Return the (x, y) coordinate for the center point of the cell that contains the specified text.  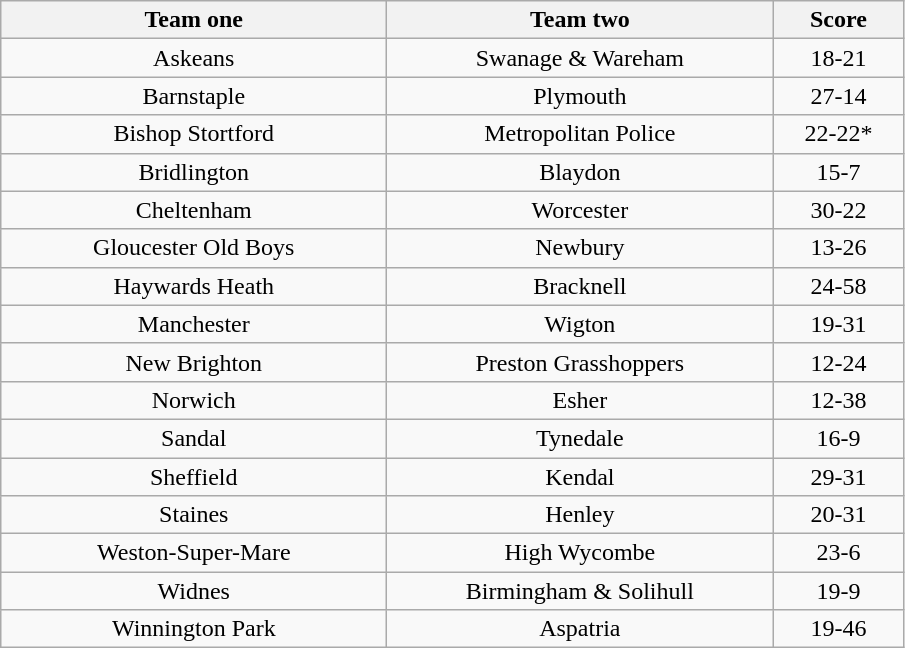
Birmingham & Solihull (580, 591)
Swanage & Wareham (580, 58)
Weston-Super-Mare (194, 553)
Bracknell (580, 286)
Sheffield (194, 477)
Cheltenham (194, 210)
Bishop Stortford (194, 134)
Worcester (580, 210)
Esher (580, 400)
Score (838, 20)
20-31 (838, 515)
Metropolitan Police (580, 134)
Team one (194, 20)
24-58 (838, 286)
15-7 (838, 172)
19-31 (838, 324)
Blaydon (580, 172)
23-6 (838, 553)
19-9 (838, 591)
Manchester (194, 324)
Askeans (194, 58)
Staines (194, 515)
29-31 (838, 477)
30-22 (838, 210)
12-24 (838, 362)
Norwich (194, 400)
Henley (580, 515)
Barnstaple (194, 96)
Team two (580, 20)
Plymouth (580, 96)
Newbury (580, 248)
16-9 (838, 438)
Aspatria (580, 629)
Wigton (580, 324)
Preston Grasshoppers (580, 362)
Kendal (580, 477)
Bridlington (194, 172)
19-46 (838, 629)
12-38 (838, 400)
High Wycombe (580, 553)
18-21 (838, 58)
Widnes (194, 591)
Sandal (194, 438)
13-26 (838, 248)
Tynedale (580, 438)
27-14 (838, 96)
Winnington Park (194, 629)
22-22* (838, 134)
Haywards Heath (194, 286)
Gloucester Old Boys (194, 248)
New Brighton (194, 362)
